Capture the cell that displays the provided text and extract its (X, Y) central coordinate. 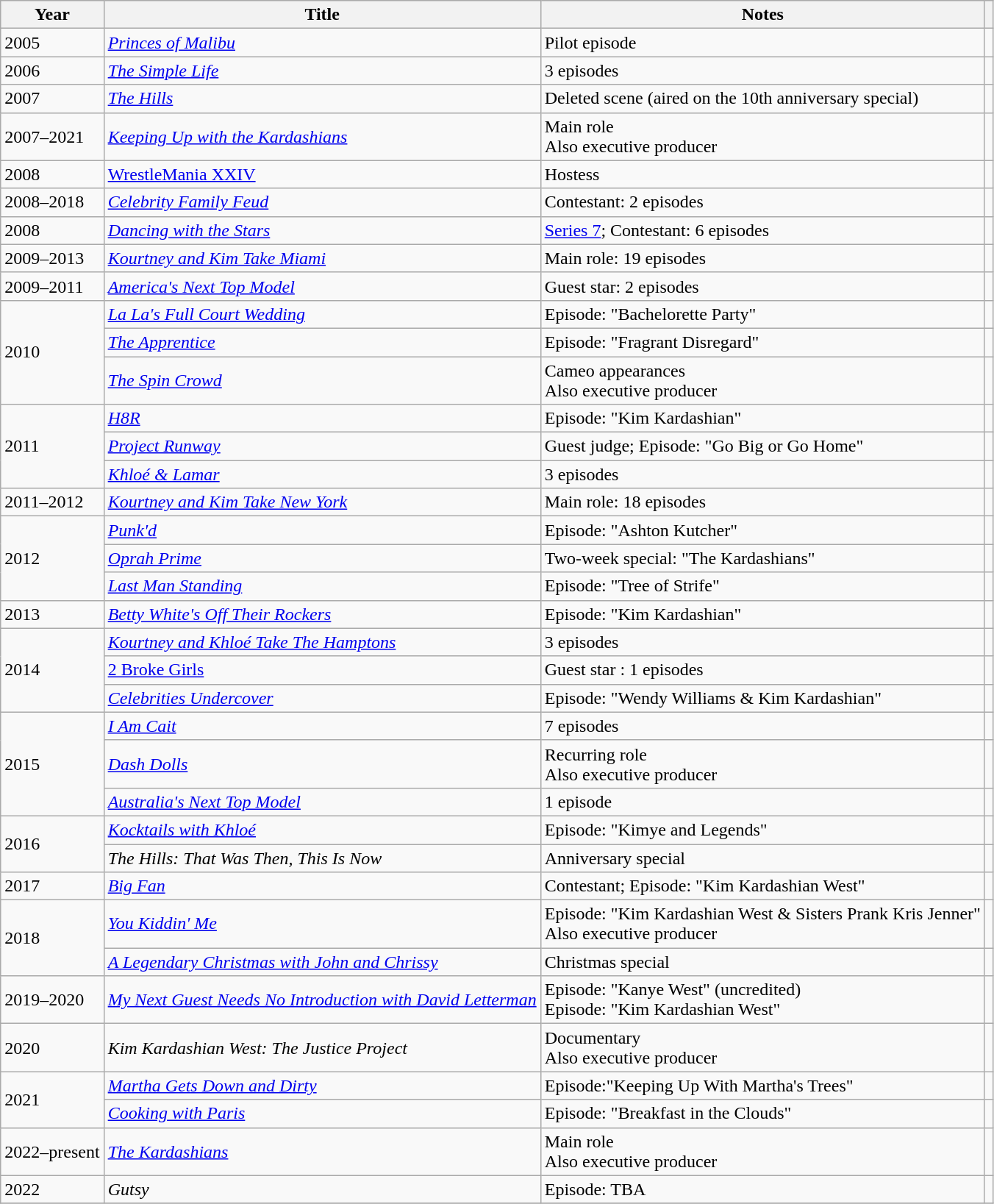
WrestleMania XXIV (322, 174)
Episode: "Kanye West" (uncredited)Episode: "Kim Kardashian West" (762, 1000)
2005 (52, 43)
Guest judge; Episode: "Go Big or Go Home" (762, 446)
Big Fan (322, 886)
2022 (52, 1189)
2010 (52, 352)
Main role: 18 episodes (762, 502)
The Hills (322, 99)
Gutsy (322, 1189)
The Simple Life (322, 71)
Notes (762, 15)
The Apprentice (322, 342)
2021 (52, 1100)
Hostess (762, 174)
The Hills: That Was Then, This Is Now (322, 858)
Pilot episode (762, 43)
2020 (52, 1047)
2007 (52, 99)
Two-week special: "The Kardashians" (762, 558)
2019–2020 (52, 1000)
Kocktails with Khloé (322, 830)
Celebrities Undercover (322, 698)
2014 (52, 670)
2009–2013 (52, 258)
Episode: "Tree of Strife" (762, 586)
2007–2021 (52, 137)
I Am Cait (322, 726)
2008–2018 (52, 202)
Year (52, 15)
The Spin Crowd (322, 380)
Episode: "Kim Kardashian West & Sisters Prank Kris Jenner"Also executive producer (762, 924)
Guest star : 1 episodes (762, 670)
Betty White's Off Their Rockers (322, 614)
Celebrity Family Feud (322, 202)
Dash Dolls (322, 763)
The Kardashians (322, 1152)
You Kiddin' Me (322, 924)
Kourtney and Kim Take New York (322, 502)
2 Broke Girls (322, 670)
2011–2012 (52, 502)
Main role: 19 episodes (762, 258)
Martha Gets Down and Dirty (322, 1086)
2009–2011 (52, 286)
Episode: "Wendy Williams & Kim Kardashian" (762, 698)
Khloé & Lamar (322, 474)
Episode: "Fragrant Disregard" (762, 342)
Guest star: 2 episodes (762, 286)
DocumentaryAlso executive producer (762, 1047)
Episode: "Bachelorette Party" (762, 314)
2015 (52, 763)
Recurring roleAlso executive producer (762, 763)
A Legendary Christmas with John and Chrissy (322, 962)
Princes of Malibu (322, 43)
2016 (52, 844)
Contestant; Episode: "Kim Kardashian West" (762, 886)
7 episodes (762, 726)
2011 (52, 446)
Series 7; Contestant: 6 episodes (762, 230)
Kourtney and Kim Take Miami (322, 258)
Keeping Up with the Kardashians (322, 137)
La La's Full Court Wedding (322, 314)
Kim Kardashian West: The Justice Project (322, 1047)
Christmas special (762, 962)
Episode:"Keeping Up With Martha's Trees" (762, 1086)
2012 (52, 558)
2006 (52, 71)
Australia's Next Top Model (322, 802)
Deleted scene (aired on the 10th anniversary special) (762, 99)
Contestant: 2 episodes (762, 202)
Episode: "Ashton Kutcher" (762, 530)
Punk'd (322, 530)
2013 (52, 614)
Title (322, 15)
Kourtney and Khloé Take The Hamptons (322, 642)
Episode: TBA (762, 1189)
Project Runway (322, 446)
2018 (52, 938)
America's Next Top Model (322, 286)
1 episode (762, 802)
Episode: "Breakfast in the Clouds" (762, 1114)
Last Man Standing (322, 586)
Dancing with the Stars (322, 230)
H8R (322, 418)
2022–present (52, 1152)
My Next Guest Needs No Introduction with David Letterman (322, 1000)
Oprah Prime (322, 558)
Episode: "Kimye and Legends" (762, 830)
Cameo appearancesAlso executive producer (762, 380)
Cooking with Paris (322, 1114)
Anniversary special (762, 858)
2017 (52, 886)
